Search for the cell housing the specified text and yield its [x, y] center coordinate. 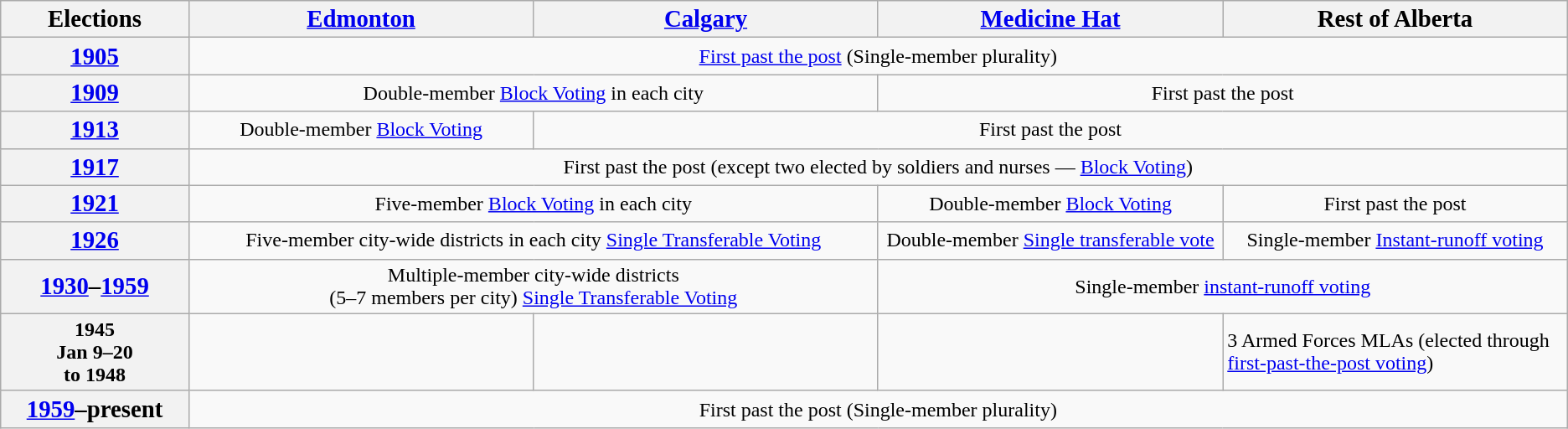
Elections [95, 19]
1921 [95, 204]
Single-member Instant-runoff voting [1395, 240]
1959–present [95, 409]
Single-member instant-runoff voting [1223, 287]
1930–1959 [95, 287]
3 Armed Forces MLAs (elected through first-past-the-post voting) [1395, 352]
Medicine Hat [1050, 19]
Rest of Alberta [1395, 19]
Edmonton [360, 19]
First past the post (except two elected by soldiers and nurses — Block Voting) [878, 167]
1945Jan 9–20to 1948 [95, 352]
Five-member Block Voting in each city [533, 204]
1926 [95, 240]
Double-member Single transferable vote [1050, 240]
Multiple-member city-wide districts(5–7 members per city) Single Transferable Voting [533, 287]
1909 [95, 93]
Five-member city-wide districts in each city Single Transferable Voting [533, 240]
Double-member Block Voting in each city [533, 93]
1917 [95, 167]
Calgary [705, 19]
1913 [95, 130]
1905 [95, 56]
